Extract the (x, y) coordinate from the center of the cell holding the provided text.  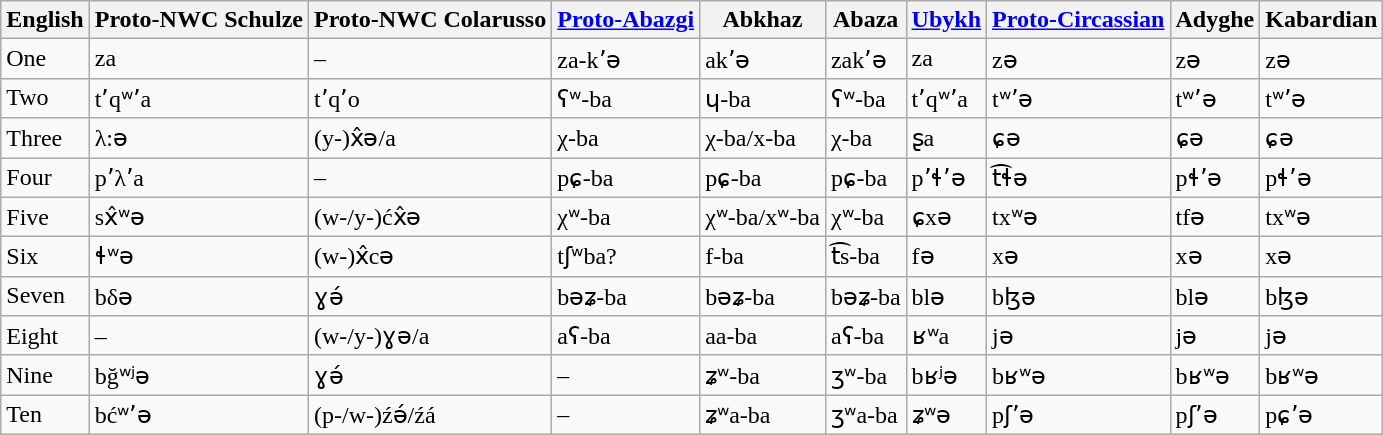
zakʼə (866, 59)
(w-)x̂cə (430, 257)
English (45, 20)
ʑʷa-ba (763, 415)
ʁʷa (946, 336)
akʼə (763, 59)
bʁʲə (946, 375)
Ten (45, 415)
Adyghe (1215, 20)
pʼλʼa (198, 178)
Abaza (866, 20)
Five (45, 217)
Proto-Abazgi (626, 20)
χ-ba/x-ba (763, 138)
t͡s-ba (866, 257)
(p-/w-)źə́/źá (430, 415)
t͡ɬə (1078, 178)
aa-ba (763, 336)
f-ba (763, 257)
Proto-NWC Schulze (198, 20)
ɬʷə (198, 257)
(w-/y-)ćx̂ə (430, 217)
za-kʼə (626, 59)
One (45, 59)
Proto-NWC Colarusso (430, 20)
(w-/y-)ɣə/a (430, 336)
pɕʼə (1322, 415)
bćʷʼə (198, 415)
Three (45, 138)
sx̂ʷə (198, 217)
pʼɬʼə (946, 178)
χʷ-ba/xʷ-ba (763, 217)
tʼqʼo (430, 98)
ʑʷə (946, 415)
ʑʷ-ba (763, 375)
Six (45, 257)
λ:ə (198, 138)
Seven (45, 296)
Two (45, 98)
Ubykh (946, 20)
fə (946, 257)
ʂa (946, 138)
Four (45, 178)
ʒʷa-ba (866, 415)
Nine (45, 375)
ɕxə (946, 217)
Abkhaz (763, 20)
tfə (1215, 217)
bğʷʲə (198, 375)
Proto-Circassian (1078, 20)
Eight (45, 336)
ɥ-ba (763, 98)
Kabardian (1322, 20)
ʒʷ-ba (866, 375)
bδə (198, 296)
tʃʷba? (626, 257)
(y-)x̂ə/a (430, 138)
